Identify which cell holds the provided text, then report its (x, y) central coordinate. 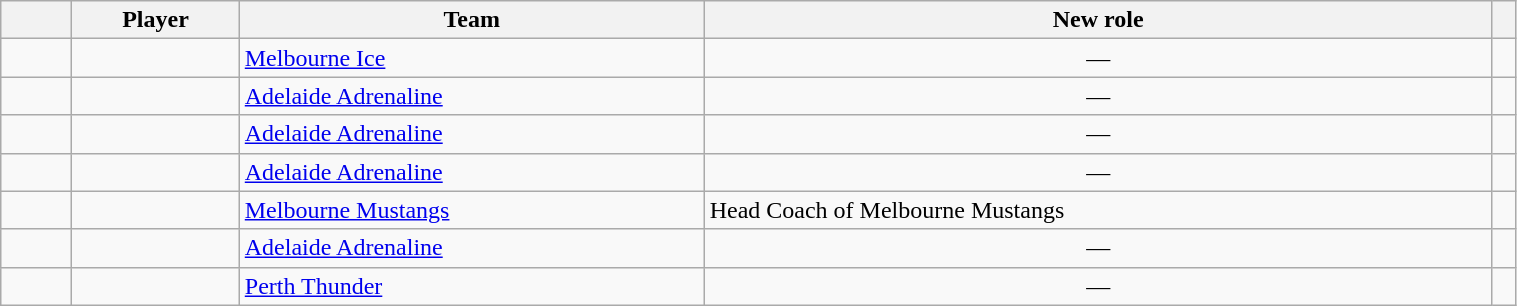
Melbourne Ice (472, 58)
Perth Thunder (472, 286)
Team (472, 20)
Player (156, 20)
New role (1098, 20)
Melbourne Mustangs (472, 210)
Head Coach of Melbourne Mustangs (1098, 210)
